Capture the cell that displays the provided text and extract its [x, y] central coordinate. 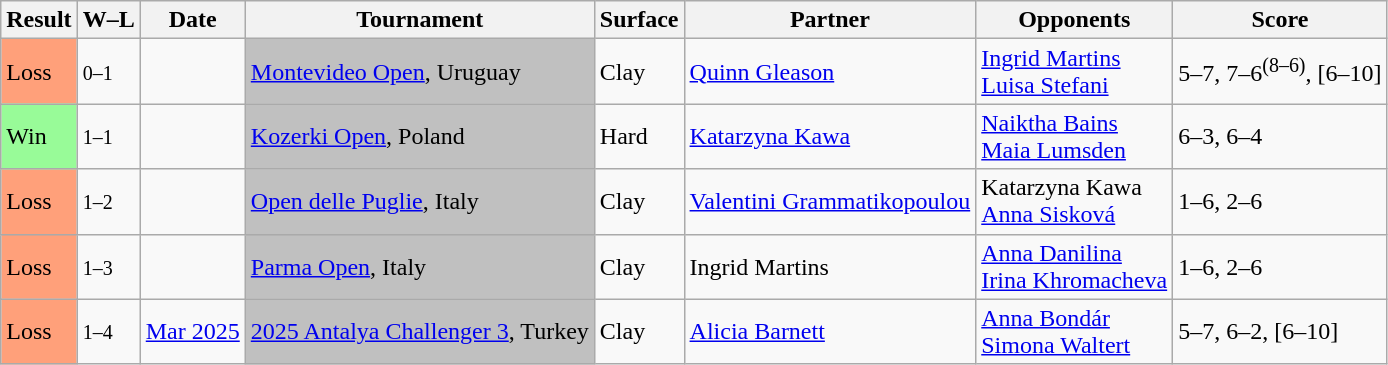
Score [1280, 20]
Ingrid Martins [830, 266]
Partner [830, 20]
Win [39, 136]
Mar 2025 [192, 332]
Ingrid Martins Luisa Stefani [1074, 72]
Valentini Grammatikopoulou [830, 202]
Kozerki Open, Poland [420, 136]
1–4 [108, 332]
6–3, 6–4 [1280, 136]
Parma Open, Italy [420, 266]
1–1 [108, 136]
Opponents [1074, 20]
W–L [108, 20]
Anna Bondár Simona Waltert [1074, 332]
Hard [639, 136]
Katarzyna Kawa Anna Sisková [1074, 202]
Alicia Barnett [830, 332]
Montevideo Open, Uruguay [420, 72]
Naiktha Bains Maia Lumsden [1074, 136]
Tournament [420, 20]
1–3 [108, 266]
Date [192, 20]
Result [39, 20]
0–1 [108, 72]
Quinn Gleason [830, 72]
Anna Danilina Irina Khromacheva [1074, 266]
Open delle Puglie, Italy [420, 202]
2025 Antalya Challenger 3, Turkey [420, 332]
5–7, 7–6(8–6), [6–10] [1280, 72]
5–7, 6–2, [6–10] [1280, 332]
1–2 [108, 202]
Surface [639, 20]
Katarzyna Kawa [830, 136]
